Locate the cell with the specified text and output its (x, y) center coordinate. 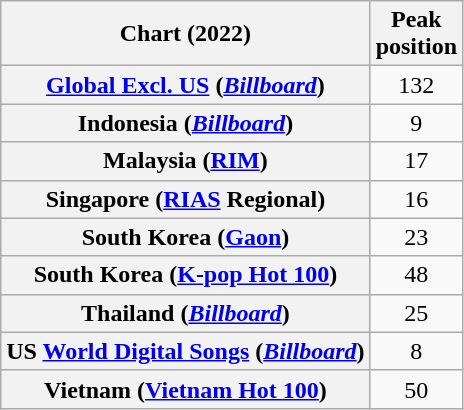
48 (416, 275)
Thailand (Billboard) (186, 313)
South Korea (K-pop Hot 100) (186, 275)
Singapore (RIAS Regional) (186, 199)
Peakposition (416, 34)
Chart (2022) (186, 34)
23 (416, 237)
Global Excl. US (Billboard) (186, 85)
Malaysia (RIM) (186, 161)
Indonesia (Billboard) (186, 123)
16 (416, 199)
US World Digital Songs (Billboard) (186, 351)
132 (416, 85)
25 (416, 313)
South Korea (Gaon) (186, 237)
9 (416, 123)
Vietnam (Vietnam Hot 100) (186, 389)
8 (416, 351)
50 (416, 389)
17 (416, 161)
